Find where the given text appears and provide that cell's center as [x, y] coordinate. 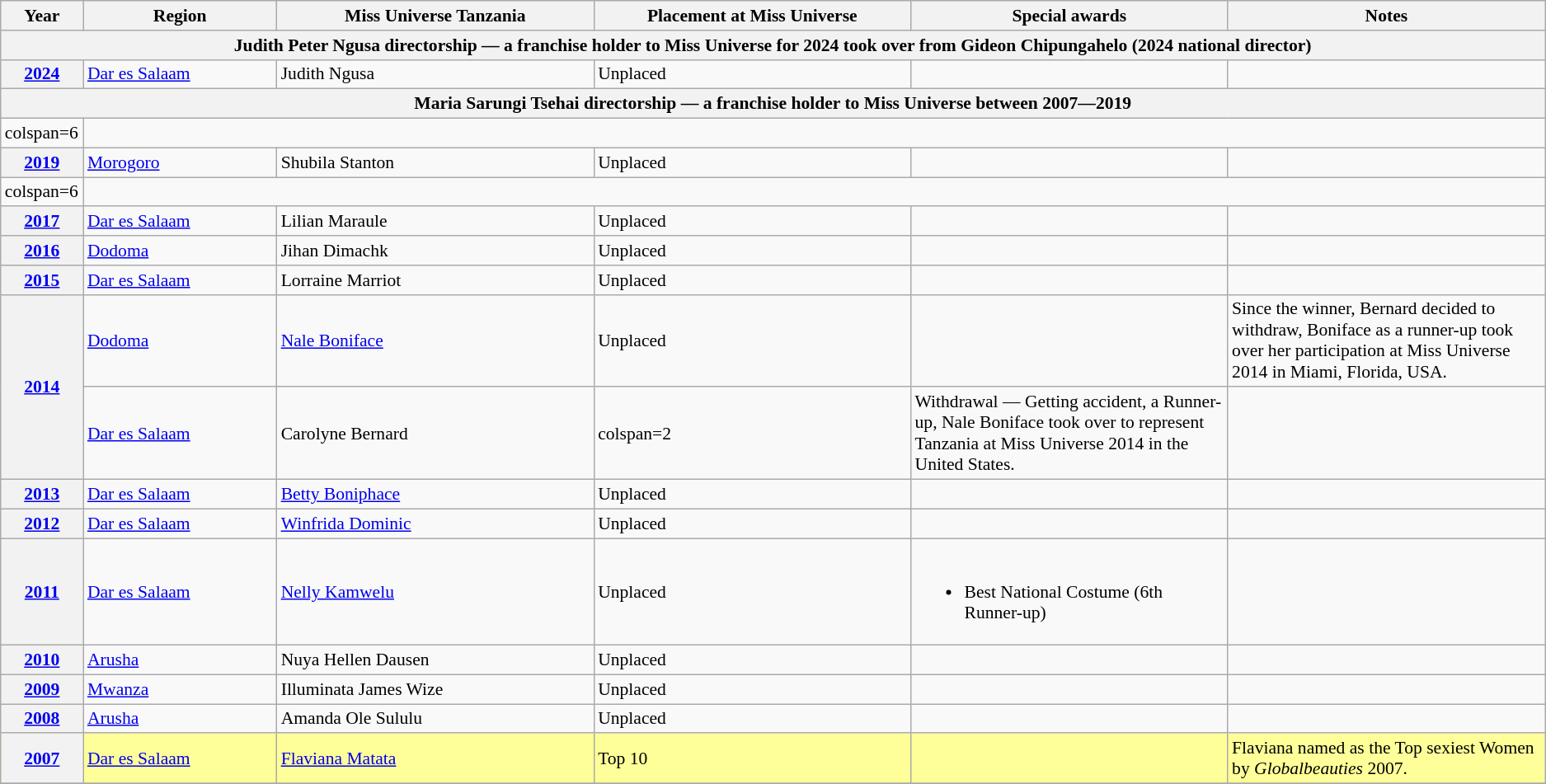
2011 [42, 592]
2009 [42, 689]
Jihan Dimachk [435, 251]
Judith Ngusa [435, 74]
Special awards [1070, 16]
Lilian Maraule [435, 222]
2014 [42, 387]
Year [42, 16]
Nelly Kamwelu [435, 592]
Nuya Hellen Dausen [435, 660]
Nale Boniface [435, 340]
Since the winner, Bernard decided to withdraw, Boniface as a runner-up took over her participation at Miss Universe 2014 in Miami, Florida, USA. [1387, 340]
Withdrawal — Getting accident, a Runner-up, Nale Boniface took over to represent Tanzania at Miss Universe 2014 in the United States. [1070, 434]
Region [180, 16]
Placement at Miss Universe [752, 16]
2016 [42, 251]
Judith Peter Ngusa directorship — a franchise holder to Miss Universe for 2024 took over from Gideon Chipungahelo (2024 national director) [773, 45]
Best National Costume (6th Runner-up) [1070, 592]
2010 [42, 660]
Shubila Stanton [435, 162]
Top 10 [752, 758]
Mwanza [180, 689]
2008 [42, 719]
2019 [42, 162]
Illuminata James Wize [435, 689]
Winfrida Dominic [435, 523]
2017 [42, 222]
Lorraine Marriot [435, 280]
Carolyne Bernard [435, 434]
Flaviana named as the Top sexiest Women by Globalbeauties 2007. [1387, 758]
colspan=2 [752, 434]
2007 [42, 758]
2015 [42, 280]
2013 [42, 495]
Maria Sarungi Tsehai directorship — a franchise holder to Miss Universe between 2007―2019 [773, 104]
Flaviana Matata [435, 758]
Morogoro [180, 162]
Miss Universe Tanzania [435, 16]
Betty Boniphace [435, 495]
Notes [1387, 16]
Amanda Ole Sululu [435, 719]
2012 [42, 523]
2024 [42, 74]
